For the text-containing cell, return its midpoint in [X, Y] coordinate format. 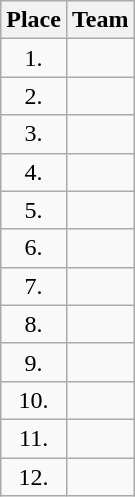
Team [100, 20]
11. [34, 438]
8. [34, 324]
1. [34, 58]
9. [34, 362]
7. [34, 286]
12. [34, 477]
3. [34, 134]
Place [34, 20]
5. [34, 210]
4. [34, 172]
6. [34, 248]
10. [34, 400]
2. [34, 96]
